Scan for the cell matching the given text and deliver its [x, y] coordinate at center. 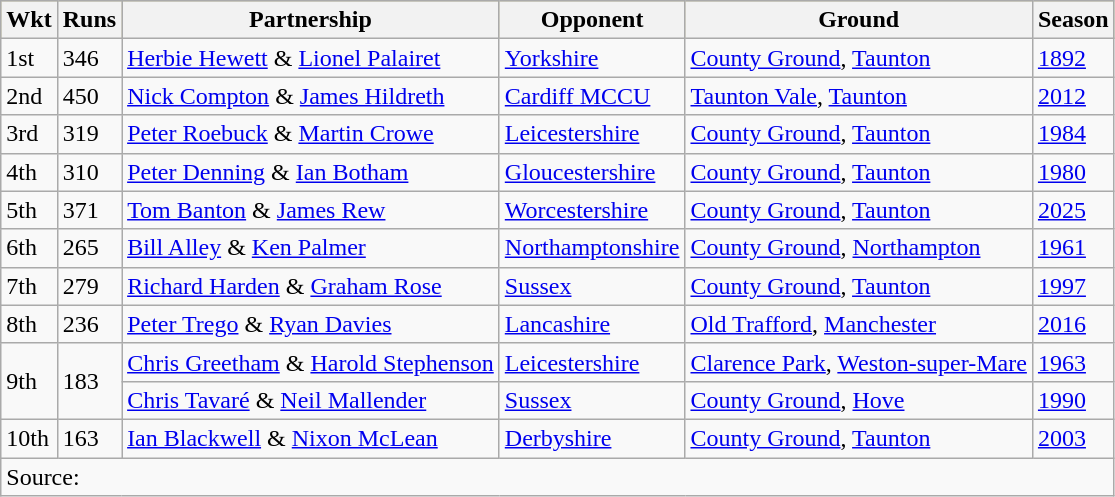
Runs [89, 20]
Season [1073, 20]
2016 [1073, 324]
Tom Banton & James Rew [311, 210]
Taunton Vale, Taunton [858, 96]
Nick Compton & James Hildreth [311, 96]
346 [89, 58]
Chris Tavaré & Neil Mallender [311, 400]
Yorkshire [592, 58]
Chris Greetham & Harold Stephenson [311, 362]
1st [29, 58]
1984 [1073, 134]
Cardiff MCCU [592, 96]
1892 [1073, 58]
1963 [1073, 362]
Worcestershire [592, 210]
6th [29, 248]
3rd [29, 134]
5th [29, 210]
1990 [1073, 400]
9th [29, 381]
8th [29, 324]
Derbyshire [592, 438]
Ground [858, 20]
450 [89, 96]
310 [89, 172]
County Ground, Northampton [858, 248]
1980 [1073, 172]
1961 [1073, 248]
Opponent [592, 20]
Ian Blackwell & Nixon McLean [311, 438]
2025 [1073, 210]
236 [89, 324]
2nd [29, 96]
Partnership [311, 20]
10th [29, 438]
319 [89, 134]
Source: [558, 477]
Peter Denning & Ian Botham [311, 172]
Clarence Park, Weston-super-Mare [858, 362]
4th [29, 172]
163 [89, 438]
371 [89, 210]
183 [89, 381]
2003 [1073, 438]
Herbie Hewett & Lionel Palairet [311, 58]
1997 [1073, 286]
Northamptonshire [592, 248]
265 [89, 248]
Peter Trego & Ryan Davies [311, 324]
2012 [1073, 96]
Lancashire [592, 324]
Richard Harden & Graham Rose [311, 286]
Old Trafford, Manchester [858, 324]
279 [89, 286]
County Ground, Hove [858, 400]
Gloucestershire [592, 172]
7th [29, 286]
Wkt [29, 20]
Peter Roebuck & Martin Crowe [311, 134]
Bill Alley & Ken Palmer [311, 248]
